Return the [X, Y] coordinate for the center point of the cell that contains the specified text.  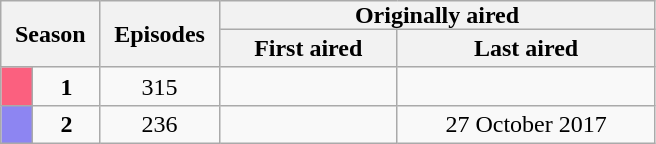
236 [160, 124]
First aired [308, 48]
1 [66, 86]
315 [160, 86]
Episodes [160, 34]
Originally aired [437, 15]
27 October 2017 [526, 124]
Last aired [526, 48]
Season [50, 34]
2 [66, 124]
